Search for the cell housing the specified text and yield its [x, y] center coordinate. 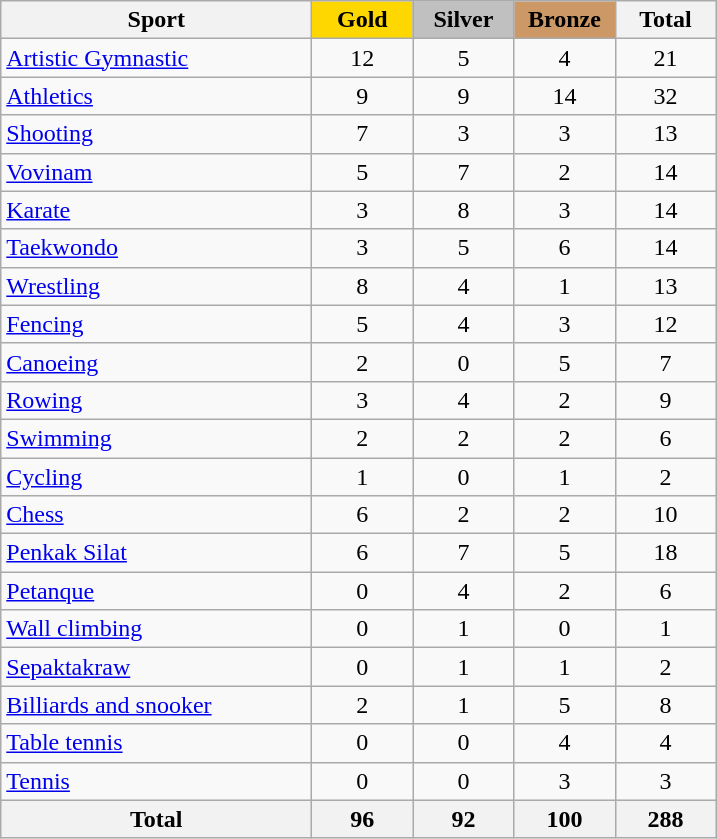
32 [666, 96]
Bronze [564, 20]
Rowing [156, 400]
Tennis [156, 781]
Cycling [156, 477]
Gold [362, 20]
Vovinam [156, 172]
Silver [464, 20]
92 [464, 819]
Table tennis [156, 743]
10 [666, 515]
Taekwondo [156, 248]
Swimming [156, 438]
288 [666, 819]
Chess [156, 515]
Canoeing [156, 362]
Karate [156, 210]
Petanque [156, 591]
Fencing [156, 324]
18 [666, 553]
Athletics [156, 96]
Sepaktakraw [156, 667]
Wrestling [156, 286]
Shooting [156, 134]
21 [666, 58]
Artistic Gymnastic [156, 58]
Wall climbing [156, 629]
96 [362, 819]
100 [564, 819]
Penkak Silat [156, 553]
Sport [156, 20]
Billiards and snooker [156, 705]
